From the cell containing the given text, extract its center point as [x, y] coordinate. 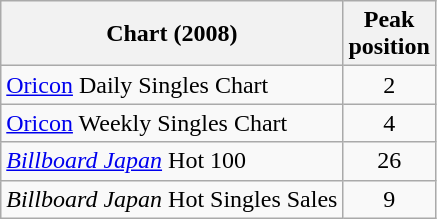
26 [389, 161]
Oricon Weekly Singles Chart [172, 123]
9 [389, 199]
Peakposition [389, 34]
Chart (2008) [172, 34]
4 [389, 123]
2 [389, 85]
Oricon Daily Singles Chart [172, 85]
Billboard Japan Hot 100 [172, 161]
Billboard Japan Hot Singles Sales [172, 199]
